Output the (X, Y) coordinate of the center of the cell containing the given text.  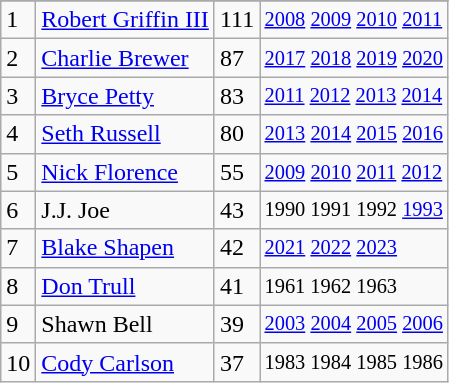
Bryce Petty (126, 96)
2013 2014 2015 2016 (354, 134)
42 (236, 248)
80 (236, 134)
1 (18, 20)
3 (18, 96)
Shawn Bell (126, 324)
Nick Florence (126, 172)
2003 2004 2005 2006 (354, 324)
7 (18, 248)
2021 2022 2023 (354, 248)
2 (18, 58)
39 (236, 324)
111 (236, 20)
55 (236, 172)
2017 2018 2019 2020 (354, 58)
Charlie Brewer (126, 58)
Robert Griffin III (126, 20)
2008 2009 2010 2011 (354, 20)
Don Trull (126, 286)
1990 1991 1992 1993 (354, 210)
41 (236, 286)
Blake Shapen (126, 248)
8 (18, 286)
2011 2012 2013 2014 (354, 96)
Seth Russell (126, 134)
6 (18, 210)
J.J. Joe (126, 210)
37 (236, 362)
87 (236, 58)
1961 1962 1963 (354, 286)
1983 1984 1985 1986 (354, 362)
2009 2010 2011 2012 (354, 172)
43 (236, 210)
10 (18, 362)
4 (18, 134)
83 (236, 96)
9 (18, 324)
Cody Carlson (126, 362)
5 (18, 172)
